Provide the (X, Y) coordinate of the cell's center where the given text is located.  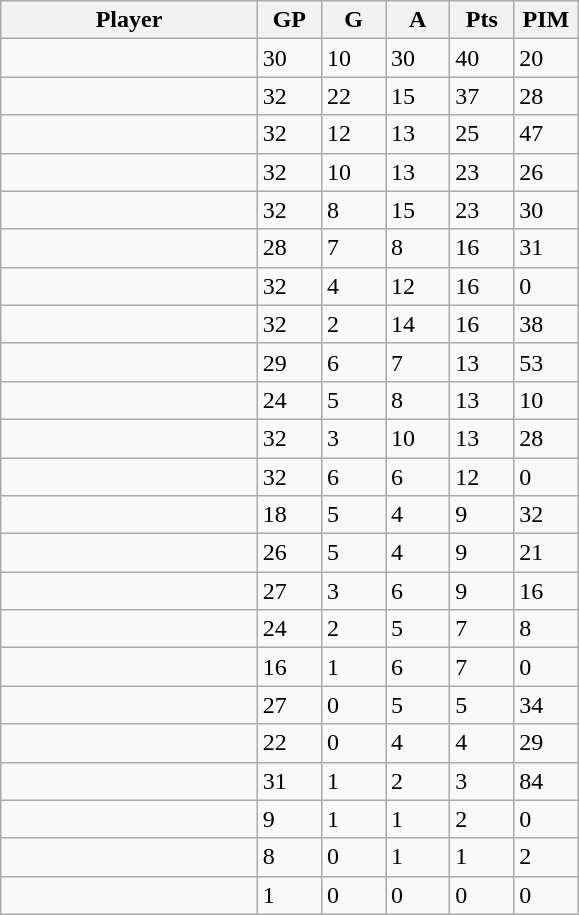
21 (546, 553)
20 (546, 58)
18 (289, 515)
Player (130, 20)
PIM (546, 20)
53 (546, 362)
47 (546, 134)
A (418, 20)
G (353, 20)
40 (482, 58)
38 (546, 324)
37 (482, 96)
25 (482, 134)
GP (289, 20)
Pts (482, 20)
34 (546, 705)
14 (418, 324)
84 (546, 781)
